Find where the given text appears and provide that cell's center as [X, Y] coordinate. 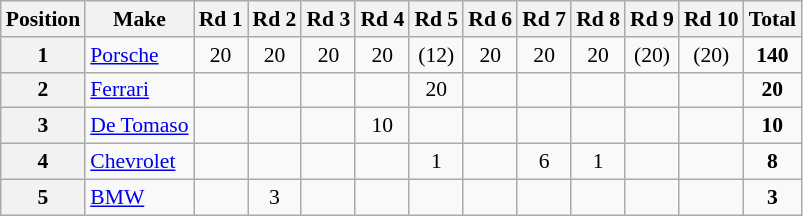
Rd 4 [382, 19]
Rd 10 [712, 19]
Rd 2 [275, 19]
BMW [139, 197]
Porsche [139, 55]
5 [43, 197]
Chevrolet [139, 162]
Rd 9 [652, 19]
Position [43, 19]
2 [43, 90]
De Tomaso [139, 126]
Make [139, 19]
(12) [436, 55]
Rd 5 [436, 19]
Rd 6 [490, 19]
Rd 7 [544, 19]
8 [772, 162]
6 [544, 162]
Rd 1 [221, 19]
4 [43, 162]
Ferrari [139, 90]
Total [772, 19]
Rd 8 [598, 19]
Rd 3 [328, 19]
140 [772, 55]
